Determine the (x, y) coordinate at the center of the cell enclosing the given text.  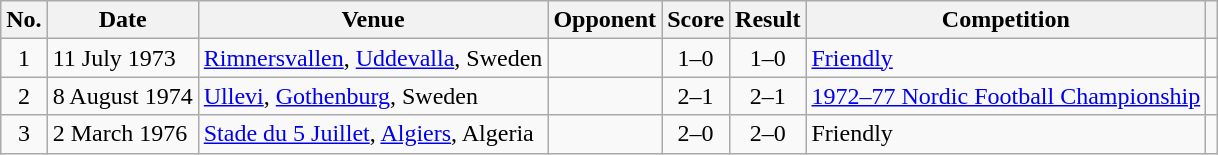
2 (24, 96)
1972–77 Nordic Football Championship (1006, 96)
Result (768, 20)
8 August 1974 (122, 96)
Stade du 5 Juillet, Algiers, Algeria (373, 134)
2 March 1976 (122, 134)
11 July 1973 (122, 58)
Rimnersvallen, Uddevalla, Sweden (373, 58)
1 (24, 58)
Ullevi, Gothenburg, Sweden (373, 96)
3 (24, 134)
Opponent (605, 20)
Score (696, 20)
Date (122, 20)
Venue (373, 20)
No. (24, 20)
Competition (1006, 20)
